Find where the given text appears and provide that cell's center as (x, y) coordinate. 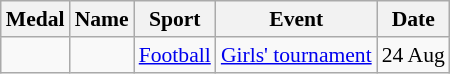
Football (175, 55)
Event (296, 19)
Medal (36, 19)
Date (414, 19)
Name (102, 19)
24 Aug (414, 55)
Sport (175, 19)
Girls' tournament (296, 55)
